For the text-containing cell, return its midpoint in [x, y] coordinate format. 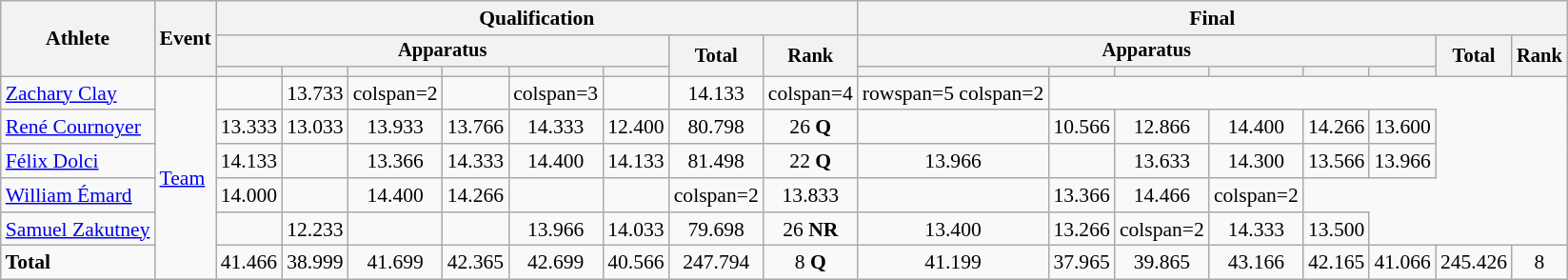
80.798 [716, 128]
8 [1539, 263]
13.933 [396, 128]
40.566 [636, 263]
William Émard [78, 195]
26 Q [811, 128]
14.033 [636, 230]
Qualification [537, 18]
Samuel Zakutney [78, 230]
247.794 [716, 263]
8 Q [811, 263]
14.466 [1161, 195]
Zachary Clay [78, 93]
13.833 [811, 195]
13.733 [314, 93]
13.600 [1401, 128]
13.633 [1161, 161]
10.566 [1082, 128]
colspan=3 [556, 93]
42.365 [476, 263]
42.699 [556, 263]
13.500 [1337, 230]
14.300 [1257, 161]
Event [186, 38]
13.566 [1337, 161]
Final [1213, 18]
43.166 [1257, 263]
38.999 [314, 263]
13.400 [954, 230]
colspan=4 [811, 93]
79.698 [716, 230]
41.199 [954, 263]
12.233 [314, 230]
42.165 [1337, 263]
37.965 [1082, 263]
Athlete [78, 38]
41.466 [249, 263]
Team [186, 178]
41.699 [396, 263]
13.333 [249, 128]
14.000 [249, 195]
René Cournoyer [78, 128]
13.033 [314, 128]
12.400 [636, 128]
81.498 [716, 161]
41.066 [1401, 263]
13.266 [1082, 230]
13.766 [476, 128]
12.866 [1161, 128]
39.865 [1161, 263]
245.426 [1474, 263]
26 NR [811, 230]
Félix Dolci [78, 161]
rowspan=5 colspan=2 [954, 93]
22 Q [811, 161]
